Find where the given text appears and provide that cell's center as (X, Y) coordinate. 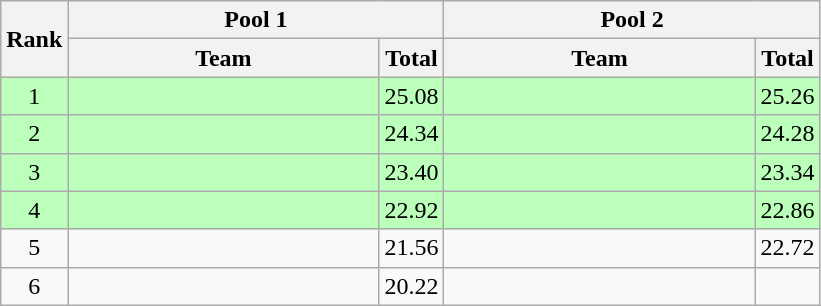
5 (34, 248)
21.56 (412, 248)
24.34 (412, 134)
Pool 2 (632, 20)
20.22 (412, 286)
Rank (34, 39)
Pool 1 (256, 20)
24.28 (788, 134)
23.40 (412, 172)
22.86 (788, 210)
22.72 (788, 248)
1 (34, 96)
6 (34, 286)
22.92 (412, 210)
3 (34, 172)
23.34 (788, 172)
4 (34, 210)
2 (34, 134)
25.26 (788, 96)
25.08 (412, 96)
